For the text-containing cell, return its midpoint in [x, y] coordinate format. 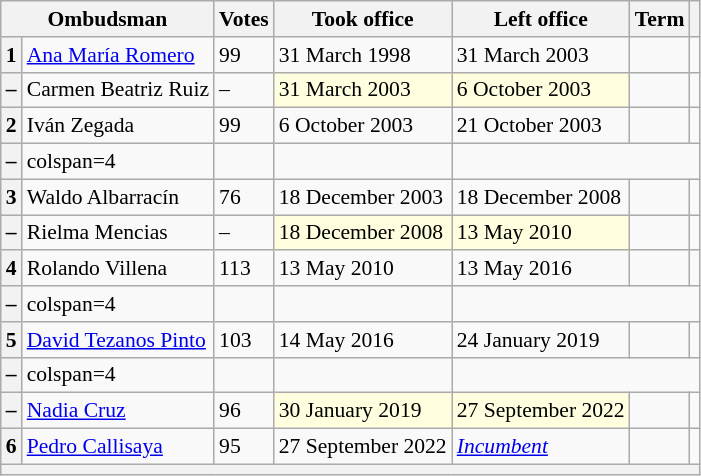
Ombudsman [108, 19]
Ana María Romero [118, 55]
Votes [244, 19]
14 May 2016 [363, 340]
Waldo Albarracín [118, 197]
24 January 2019 [541, 340]
3 [12, 197]
13 May 2016 [541, 269]
18 December 2003 [363, 197]
Carmen Beatriz Ruiz [118, 90]
Term [660, 19]
Rolando Villena [118, 269]
2 [12, 126]
113 [244, 269]
Iván Zegada [118, 126]
David Tezanos Pinto [118, 340]
Pedro Callisaya [118, 447]
4 [12, 269]
Took office [363, 19]
Left office [541, 19]
Nadia Cruz [118, 411]
6 [12, 447]
95 [244, 447]
103 [244, 340]
31 March 1998 [363, 55]
Incumbent [541, 447]
Rielma Mencias [118, 233]
5 [12, 340]
96 [244, 411]
76 [244, 197]
21 October 2003 [541, 126]
30 January 2019 [363, 411]
1 [12, 55]
